For the text-containing cell, return its midpoint in (x, y) coordinate format. 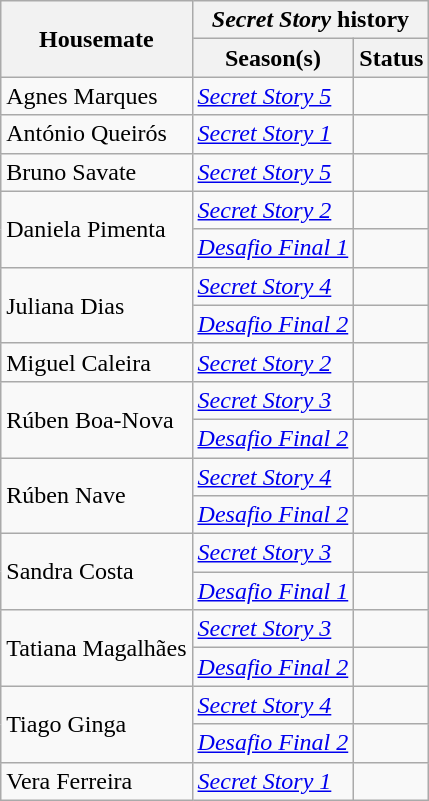
Rúben Boa-Nova (96, 419)
Agnes Marques (96, 96)
Daniela Pimenta (96, 229)
Juliana Dias (96, 305)
Sandra Costa (96, 572)
Miguel Caleira (96, 362)
Tiago Ginga (96, 724)
Secret Story history (310, 20)
Tatiana Magalhães (96, 648)
Season(s) (273, 58)
Bruno Savate (96, 172)
António Queirós (96, 134)
Rúben Nave (96, 496)
Housemate (96, 39)
Vera Ferreira (96, 781)
Status (392, 58)
